Determine the (X, Y) coordinate at the center of the cell enclosing the given text.  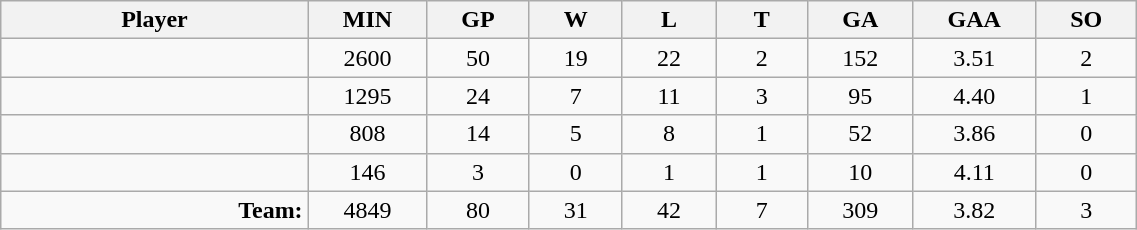
L (668, 20)
808 (368, 134)
MIN (368, 20)
2600 (368, 58)
95 (860, 96)
5 (576, 134)
19 (576, 58)
42 (668, 210)
309 (860, 210)
11 (668, 96)
146 (368, 172)
8 (668, 134)
4.40 (974, 96)
3.51 (974, 58)
SO (1086, 20)
GP (478, 20)
Player (154, 20)
Team: (154, 210)
4849 (368, 210)
50 (478, 58)
1295 (368, 96)
80 (478, 210)
31 (576, 210)
3.86 (974, 134)
52 (860, 134)
4.11 (974, 172)
GAA (974, 20)
22 (668, 58)
152 (860, 58)
W (576, 20)
10 (860, 172)
GA (860, 20)
T (762, 20)
14 (478, 134)
24 (478, 96)
3.82 (974, 210)
